Search for the cell housing the specified text and yield its (x, y) center coordinate. 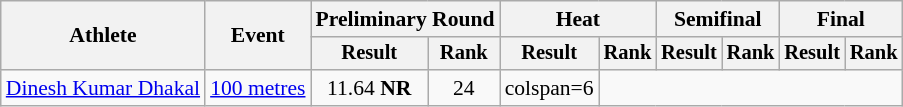
24 (464, 88)
colspan=6 (550, 88)
Event (258, 36)
Athlete (103, 36)
100 metres (258, 88)
Dinesh Kumar Dhakal (103, 88)
Preliminary Round (406, 19)
11.64 NR (370, 88)
Semifinal (718, 19)
Heat (578, 19)
Final (840, 19)
